For the text-containing cell, return its midpoint in [X, Y] coordinate format. 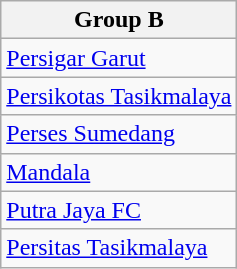
Mandala [119, 172]
Persigar Garut [119, 58]
Perses Sumedang [119, 134]
Persikotas Tasikmalaya [119, 96]
Persitas Tasikmalaya [119, 248]
Group B [119, 20]
Putra Jaya FC [119, 210]
